Output the [X, Y] coordinate of the center of the cell containing the given text.  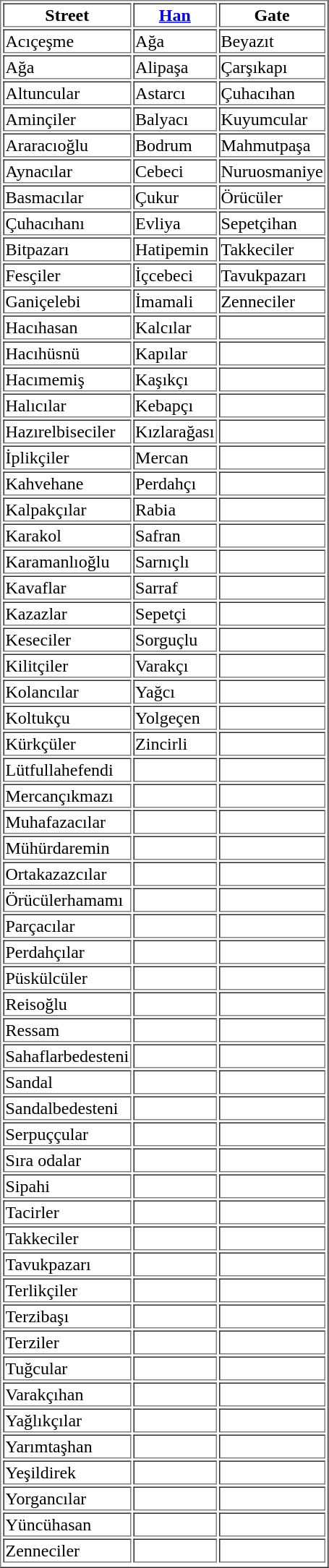
Safran [175, 535]
Karamanlıoğlu [67, 561]
Keseciler [67, 639]
Hatipemin [175, 249]
Sarnıçlı [175, 561]
Han [175, 14]
İçcebeci [175, 275]
Evliya [175, 223]
Fesçiler [67, 275]
Sahaflarbedesteni [67, 1055]
Cebeci [175, 171]
Çuhacıhan [272, 93]
Balyacı [175, 119]
Serpuççular [67, 1134]
Sarraf [175, 587]
Hacıhasan [67, 327]
Bitpazarı [67, 249]
Kebapçı [175, 405]
Kürkçüler [67, 743]
Sipahi [67, 1186]
Ressam [67, 1029]
Ortakazazcılar [67, 873]
Kazazlar [67, 613]
Yağcı [175, 691]
Parçacılar [67, 925]
Hacıhüsnü [67, 353]
Perdahçılar [67, 951]
Yarımtaşhan [67, 1446]
Çukur [175, 197]
Ganiçelebi [67, 301]
Sıra odalar [67, 1160]
Terziler [67, 1342]
Sepetçi [175, 613]
Mühürdaremin [67, 847]
Perdahçı [175, 483]
Kapılar [175, 353]
Varakçı [175, 665]
Kahvehane [67, 483]
Aminçiler [67, 119]
Kızlarağası [175, 431]
Çuhacıhanı [67, 223]
Beyazıt [272, 40]
Acıçeşme [67, 40]
Altuncular [67, 93]
Reisoğlu [67, 1003]
Mercan [175, 457]
İmamali [175, 301]
Street [67, 14]
Örücülerhamamı [67, 899]
Yorgancılar [67, 1498]
Sandal [67, 1081]
Kalcılar [175, 327]
Yağlıkçılar [67, 1420]
Karakol [67, 535]
Yolgeçen [175, 717]
Kalpakçılar [67, 509]
Terzibaşı [67, 1316]
Aynacılar [67, 171]
Gate [272, 14]
Kilitçiler [67, 665]
Zincirli [175, 743]
Rabia [175, 509]
Koltukçu [67, 717]
Terlikçiler [67, 1290]
Sepetçihan [272, 223]
Halıcılar [67, 405]
Hacımemiş [67, 379]
Sandalbedesteni [67, 1108]
Basmacılar [67, 197]
Varakçıhan [67, 1394]
Yeşildirek [67, 1472]
Kaşıkçı [175, 379]
Alipaşa [175, 67]
Lütfullahefendi [67, 769]
Mahmutpaşa [272, 145]
Kolancılar [67, 691]
Püskülcüler [67, 977]
Astarcı [175, 93]
Bodrum [175, 145]
Muhafazacılar [67, 821]
Nuruosmaniye [272, 171]
Araracıoğlu [67, 145]
Sorguçlu [175, 639]
Kavaflar [67, 587]
Tacirler [67, 1212]
Kuyumcular [272, 119]
Hazırelbiseciler [67, 431]
Yüncühasan [67, 1524]
Mercançıkmazı [67, 795]
İplikçiler [67, 457]
Örücüler [272, 197]
Tuğcular [67, 1368]
Çarşıkapı [272, 67]
